Detect which cell encompasses the target text, then output its [X, Y] center coordinate. 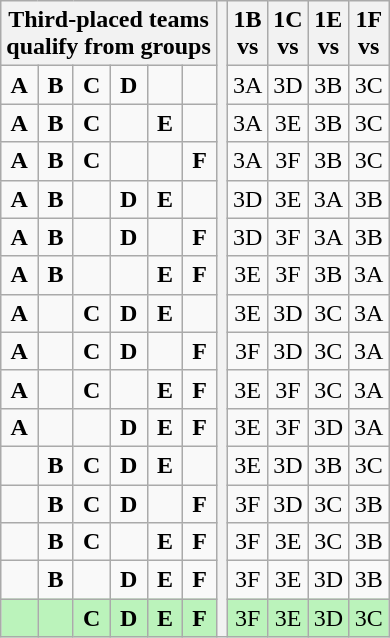
1Bvs [247, 34]
Third-placed teamsqualify from groups [109, 34]
1Cvs [288, 34]
1Evs [328, 34]
1Fvs [369, 34]
